Pinpoint the cell where the given text exists, returning its (X, Y) midpoint coordinate. 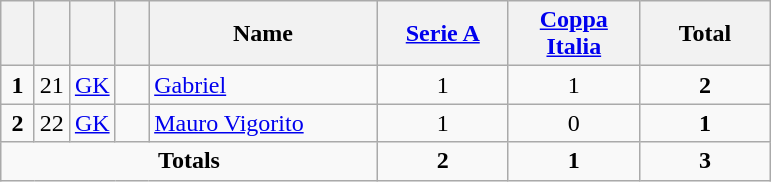
Serie A (442, 34)
0 (574, 123)
Coppa Italia (574, 34)
21 (52, 85)
Total (704, 34)
Gabriel (264, 85)
Name (264, 34)
3 (704, 161)
Mauro Vigorito (264, 123)
Totals (189, 161)
22 (52, 123)
